Return (X, Y) of the center of cell containing provided text 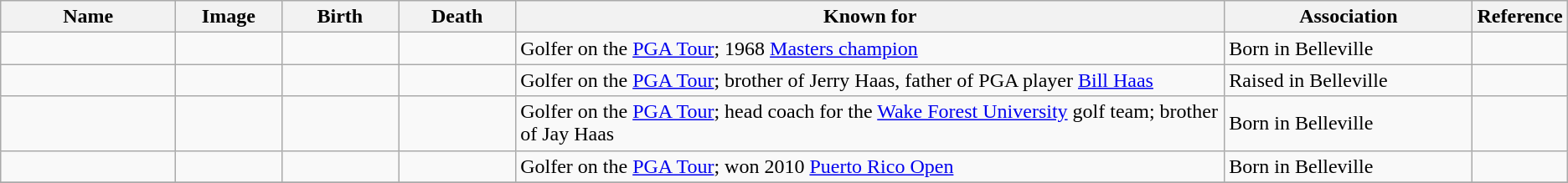
Reference (1519, 17)
Raised in Belleville (1349, 80)
Golfer on the PGA Tour; brother of Jerry Haas, father of PGA player Bill Haas (870, 80)
Association (1349, 17)
Image (229, 17)
Birth (340, 17)
Known for (870, 17)
Golfer on the PGA Tour; won 2010 Puerto Rico Open (870, 166)
Golfer on the PGA Tour; head coach for the Wake Forest University golf team; brother of Jay Haas (870, 124)
Death (457, 17)
Name (89, 17)
Golfer on the PGA Tour; 1968 Masters champion (870, 48)
